Return [x, y] of the center of cell containing provided text 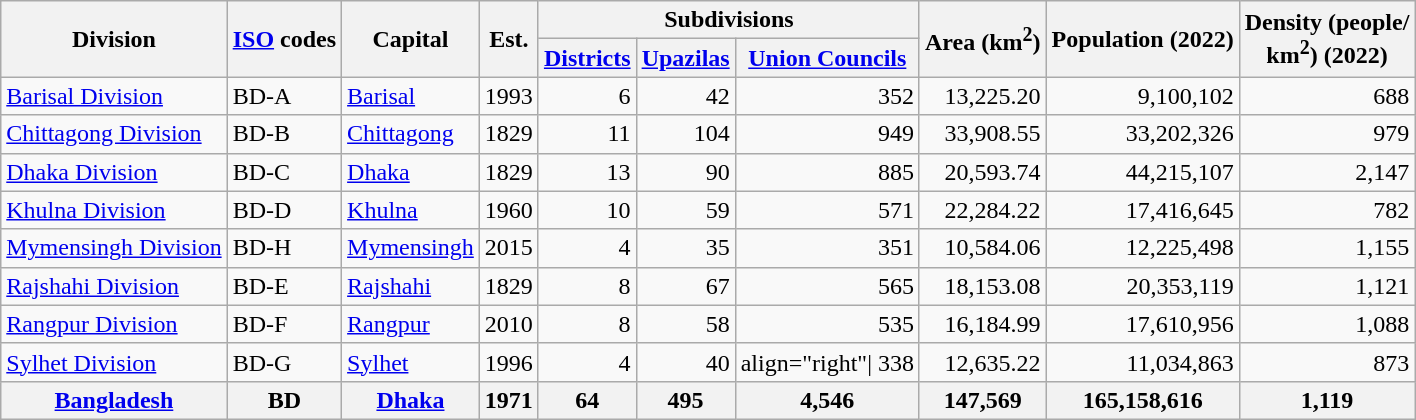
ISO codes [284, 39]
165,158,616 [1142, 400]
1993 [508, 96]
782 [1327, 210]
33,202,326 [1142, 134]
Khulna Division [114, 210]
1,088 [1327, 324]
BD-H [284, 248]
44,215,107 [1142, 172]
Union Councils [827, 58]
Sylhet Division [114, 362]
688 [1327, 96]
949 [827, 134]
Khulna [411, 210]
13,225.20 [982, 96]
64 [587, 400]
Subdivisions [728, 20]
Rajshahi Division [114, 286]
Rangpur [411, 324]
4,546 [827, 400]
104 [686, 134]
40 [686, 362]
BD [284, 400]
58 [686, 324]
18,153.08 [982, 286]
Sylhet [411, 362]
351 [827, 248]
BD-B [284, 134]
67 [686, 286]
22,284.22 [982, 210]
13 [587, 172]
20,593.74 [982, 172]
17,416,645 [1142, 210]
1,119 [1327, 400]
Districts [587, 58]
Chittagong Division [114, 134]
Area (km2) [982, 39]
Mymensingh [411, 248]
Dhaka Division [114, 172]
Barisal Division [114, 96]
35 [686, 248]
Barisal [411, 96]
Est. [508, 39]
11,034,863 [1142, 362]
BD-D [284, 210]
12,225,498 [1142, 248]
1,155 [1327, 248]
Density (people/km2) (2022) [1327, 39]
1996 [508, 362]
352 [827, 96]
Population (2022) [1142, 39]
20,353,119 [1142, 286]
BD-A [284, 96]
Rangpur Division [114, 324]
2015 [508, 248]
2010 [508, 324]
17,610,956 [1142, 324]
BD-C [284, 172]
1960 [508, 210]
12,635.22 [982, 362]
BD-G [284, 362]
147,569 [982, 400]
Division [114, 39]
59 [686, 210]
Capital [411, 39]
Chittagong [411, 134]
495 [686, 400]
Bangladesh [114, 400]
Mymensingh Division [114, 248]
1971 [508, 400]
885 [827, 172]
Upazilas [686, 58]
6 [587, 96]
Rajshahi [411, 286]
9,100,102 [1142, 96]
565 [827, 286]
1,121 [1327, 286]
BD-E [284, 286]
535 [827, 324]
571 [827, 210]
2,147 [1327, 172]
33,908.55 [982, 134]
BD-F [284, 324]
873 [1327, 362]
16,184.99 [982, 324]
10,584.06 [982, 248]
align="right"| 338 [827, 362]
10 [587, 210]
90 [686, 172]
42 [686, 96]
11 [587, 134]
979 [1327, 134]
